Output the [x, y] coordinate of the center of the cell containing the given text.  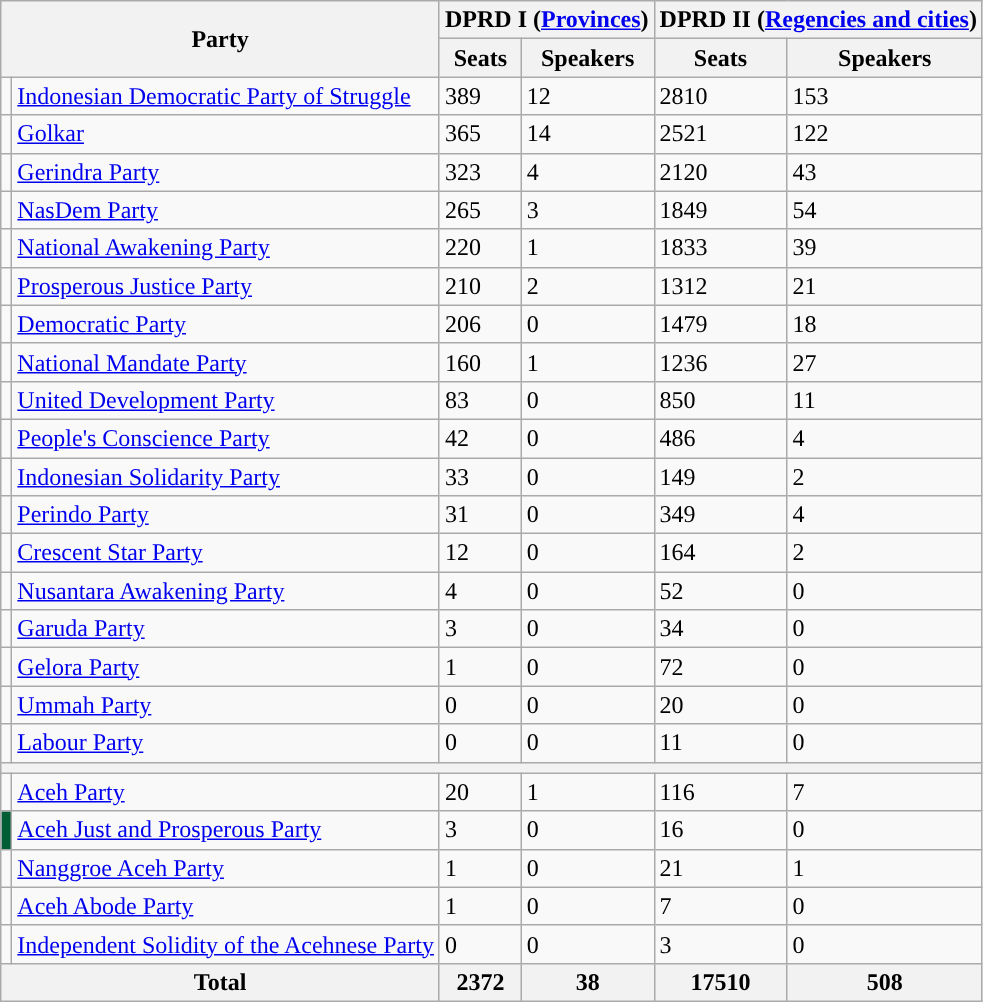
Ummah Party [226, 705]
2120 [720, 172]
349 [720, 515]
43 [884, 172]
160 [480, 362]
153 [884, 96]
508 [884, 982]
31 [480, 515]
2810 [720, 96]
850 [720, 400]
14 [588, 134]
Prosperous Justice Party [226, 286]
1849 [720, 210]
Democratic Party [226, 324]
2372 [480, 982]
Labour Party [226, 743]
Garuda Party [226, 629]
Gerindra Party [226, 172]
Party [220, 39]
33 [480, 477]
16 [720, 830]
Total [220, 982]
Independent Solidity of the Acehnese Party [226, 944]
72 [720, 667]
486 [720, 438]
34 [720, 629]
122 [884, 134]
Aceh Just and Prosperous Party [226, 830]
Gelora Party [226, 667]
National Mandate Party [226, 362]
1479 [720, 324]
54 [884, 210]
DPRD II (Regencies and cities) [818, 20]
116 [720, 792]
323 [480, 172]
220 [480, 248]
149 [720, 477]
Aceh Abode Party [226, 906]
365 [480, 134]
17510 [720, 982]
83 [480, 400]
Nusantara Awakening Party [226, 591]
People's Conscience Party [226, 438]
164 [720, 553]
National Awakening Party [226, 248]
NasDem Party [226, 210]
52 [720, 591]
1312 [720, 286]
265 [480, 210]
Golkar [226, 134]
18 [884, 324]
389 [480, 96]
Indonesian Solidarity Party [226, 477]
United Development Party [226, 400]
Crescent Star Party [226, 553]
Aceh Party [226, 792]
DPRD I (Provinces) [546, 20]
42 [480, 438]
1236 [720, 362]
39 [884, 248]
206 [480, 324]
27 [884, 362]
Indonesian Democratic Party of Struggle [226, 96]
2521 [720, 134]
1833 [720, 248]
210 [480, 286]
Perindo Party [226, 515]
38 [588, 982]
Nanggroe Aceh Party [226, 868]
